Extract the [x, y] coordinate from the center of the cell holding the provided text.  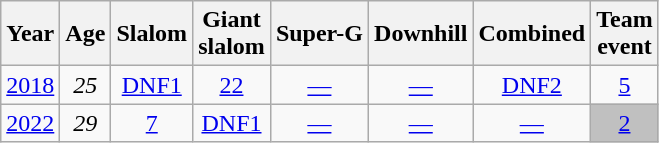
29 [86, 123]
Downhill [421, 34]
2018 [30, 85]
Year [30, 34]
2 [625, 123]
Age [86, 34]
Slalom [152, 34]
22 [232, 85]
2022 [30, 123]
Combined [532, 34]
7 [152, 123]
Super-G [319, 34]
5 [625, 85]
Giantslalom [232, 34]
Teamevent [625, 34]
DNF2 [532, 85]
25 [86, 85]
